Provide the (X, Y) coordinate of the cell's center where the given text is located.  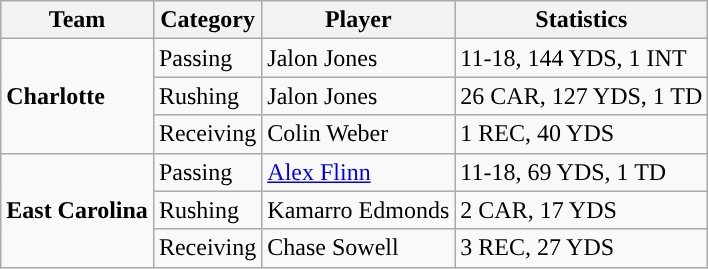
Player (358, 20)
Team (78, 20)
11-18, 69 YDS, 1 TD (582, 172)
Category (207, 20)
East Carolina (78, 210)
26 CAR, 127 YDS, 1 TD (582, 96)
2 CAR, 17 YDS (582, 210)
Kamarro Edmonds (358, 210)
Colin Weber (358, 134)
Alex Flinn (358, 172)
11-18, 144 YDS, 1 INT (582, 58)
Statistics (582, 20)
1 REC, 40 YDS (582, 134)
3 REC, 27 YDS (582, 248)
Charlotte (78, 96)
Chase Sowell (358, 248)
